Identify which cell holds the provided text, then report its (x, y) central coordinate. 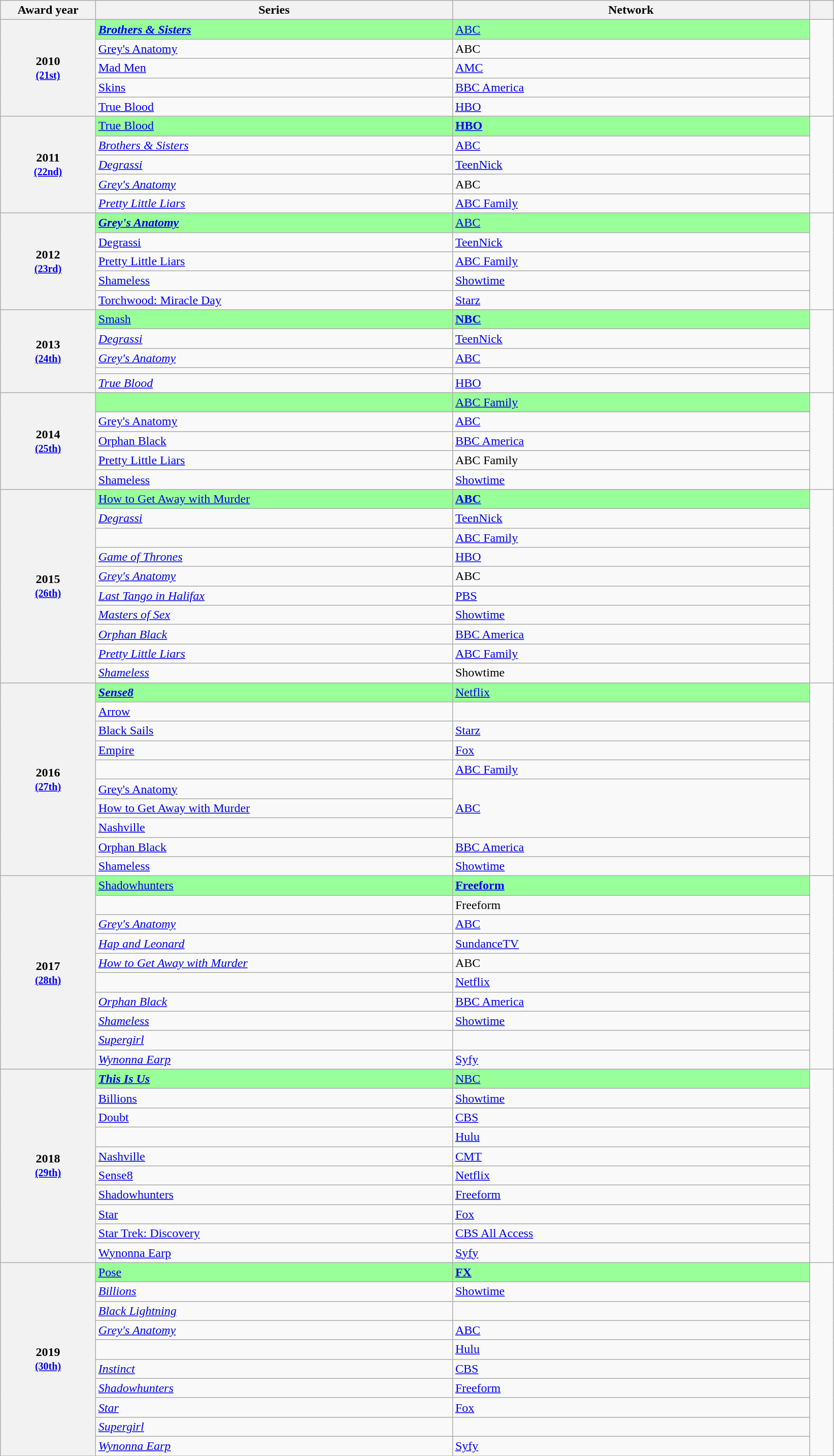
Network (630, 10)
Series (274, 10)
Last Tango in Halifax (274, 596)
AMC (630, 68)
Pose (274, 1272)
2012(23rd) (48, 261)
2011(22nd) (48, 165)
Torchwood: Miracle Day (274, 300)
Hap and Leonard (274, 944)
2019(30th) (48, 1359)
Star Trek: Discovery (274, 1234)
Masters of Sex (274, 615)
Empire (274, 750)
Award year (48, 10)
2016(27th) (48, 779)
This Is Us (274, 1079)
CMT (630, 1156)
PBS (630, 596)
Black Lightning (274, 1311)
Instinct (274, 1369)
2015(26th) (48, 586)
SundanceTV (630, 944)
Black Sails (274, 731)
2017(28th) (48, 973)
2010(21st) (48, 68)
FX (630, 1272)
2013(24th) (48, 351)
Doubt (274, 1117)
2014(25th) (48, 441)
Arrow (274, 711)
2018(29th) (48, 1166)
Mad Men (274, 68)
CBS All Access (630, 1234)
Smash (274, 319)
Game of Thrones (274, 557)
Skins (274, 87)
